Capture the cell that displays the provided text and extract its [x, y] central coordinate. 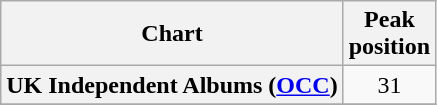
31 [389, 85]
UK Independent Albums (OCC) [172, 85]
Chart [172, 34]
Peakposition [389, 34]
